Pinpoint the cell where the given text exists, returning its (X, Y) midpoint coordinate. 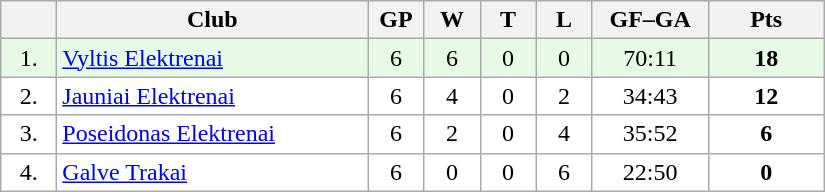
GF–GA (650, 20)
L (564, 20)
2. (29, 96)
22:50 (650, 172)
Club (212, 20)
35:52 (650, 134)
34:43 (650, 96)
1. (29, 58)
Vyltis Elektrenai (212, 58)
Pts (766, 20)
GP (396, 20)
70:11 (650, 58)
18 (766, 58)
W (452, 20)
Poseidonas Elektrenai (212, 134)
12 (766, 96)
T (508, 20)
4. (29, 172)
3. (29, 134)
Galve Trakai (212, 172)
Jauniai Elektrenai (212, 96)
